Determine the (X, Y) coordinate at the center of the cell enclosing the given text.  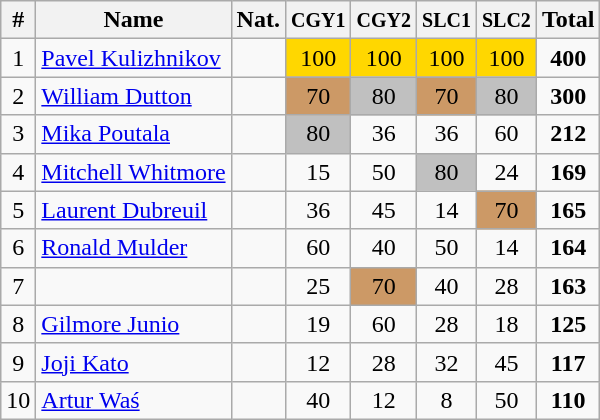
6 (18, 248)
# (18, 20)
110 (568, 400)
18 (506, 324)
1 (18, 58)
Name (134, 20)
Total (568, 20)
Gilmore Junio (134, 324)
Mitchell Whitmore (134, 172)
SLC2 (506, 20)
7 (18, 286)
2 (18, 96)
9 (18, 362)
117 (568, 362)
10 (18, 400)
Pavel Kulizhnikov (134, 58)
400 (568, 58)
Mika Poutala (134, 134)
CGY2 (384, 20)
Nat. (258, 20)
165 (568, 210)
164 (568, 248)
SLC1 (446, 20)
24 (506, 172)
125 (568, 324)
William Dutton (134, 96)
169 (568, 172)
163 (568, 286)
3 (18, 134)
Joji Kato (134, 362)
Laurent Dubreuil (134, 210)
CGY1 (318, 20)
Artur Waś (134, 400)
4 (18, 172)
5 (18, 210)
25 (318, 286)
32 (446, 362)
19 (318, 324)
Ronald Mulder (134, 248)
300 (568, 96)
15 (318, 172)
212 (568, 134)
